Pinpoint the cell where the given text exists, returning its (x, y) midpoint coordinate. 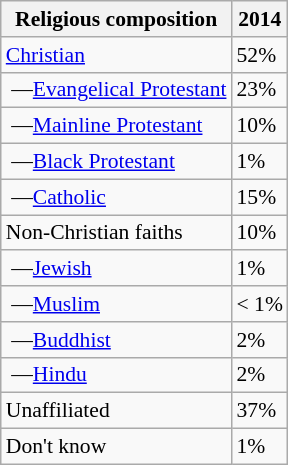
Religious composition (116, 19)
15% (259, 197)
—Muslim (116, 304)
—Hindu (116, 375)
37% (259, 411)
Christian (116, 55)
—Catholic (116, 197)
Don't know (116, 447)
< 1% (259, 304)
—Buddhist (116, 340)
Unaffiliated (116, 411)
2014 (259, 19)
—Jewish (116, 269)
—Mainline Protestant (116, 126)
52% (259, 55)
—Black Protestant (116, 162)
—Evangelical Protestant (116, 90)
23% (259, 90)
Non-Christian faiths (116, 233)
